Provide the (X, Y) coordinate of the cell's center where the given text is located.  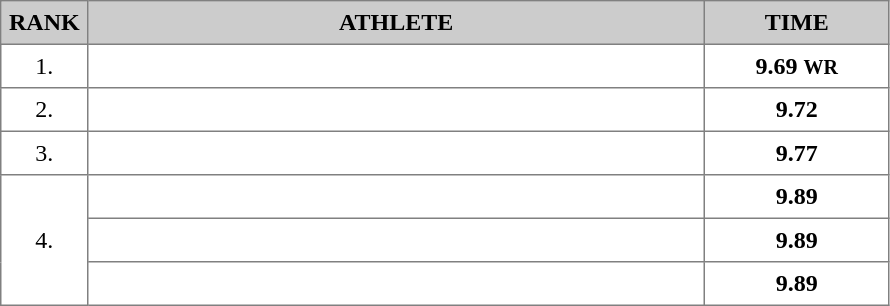
2. (44, 110)
9.77 (796, 153)
ATHLETE (396, 23)
9.69 WR (796, 66)
3. (44, 153)
TIME (796, 23)
1. (44, 66)
RANK (44, 23)
4. (44, 240)
9.72 (796, 110)
